Find where the given text appears and provide that cell's center as (x, y) coordinate. 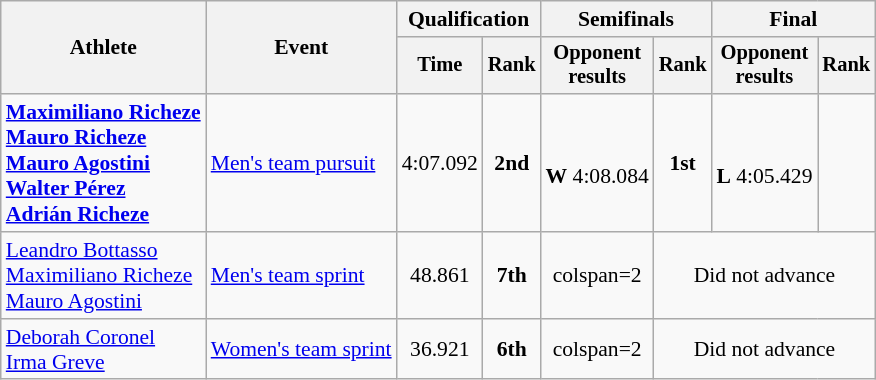
Leandro BottassoMaximiliano RichezeMauro Agostini (104, 276)
Maximiliano RichezeMauro RichezeMauro AgostiniWalter PérezAdrián Richeze (104, 163)
Deborah CoronelIrma Greve (104, 350)
36.921 (440, 350)
Athlete (104, 48)
Semifinals (626, 19)
6th (512, 350)
Men's team pursuit (302, 163)
Final (793, 19)
Qualification (469, 19)
Women's team sprint (302, 350)
4:07.092 (440, 163)
Event (302, 48)
2nd (512, 163)
Men's team sprint (302, 276)
1st (683, 163)
48.861 (440, 276)
W 4:08.084 (598, 163)
L 4:05.429 (764, 163)
7th (512, 276)
Time (440, 66)
